Find where the given text appears and provide that cell's center as (X, Y) coordinate. 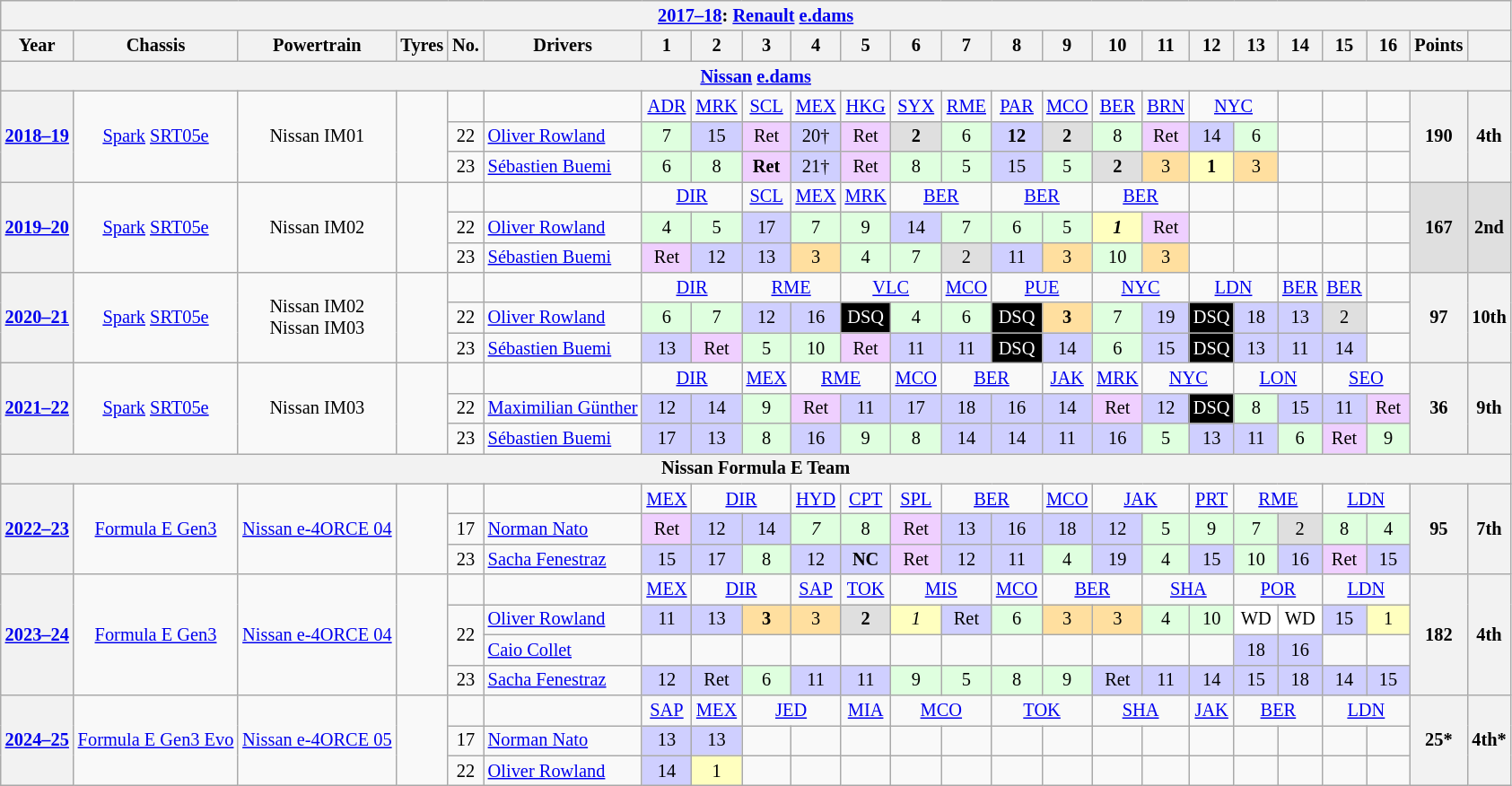
97 (1438, 318)
Nissan Formula E Team (756, 468)
2020–21 (38, 318)
PUE (1042, 287)
21† (817, 167)
2023–24 (38, 635)
Nissan e.dams (756, 76)
POR (1278, 589)
4th* (1489, 739)
20† (817, 136)
36 (1438, 407)
Powertrain (317, 46)
PAR (1017, 106)
BRN (1166, 106)
2022–23 (38, 529)
CPT (866, 499)
HYD (817, 499)
25* (1438, 739)
HKG (866, 106)
LON (1278, 378)
9th (1489, 407)
NC (866, 559)
Year (38, 46)
2019–20 (38, 226)
Points (1438, 46)
Maximilian Günther (564, 408)
167 (1438, 226)
2018–19 (38, 136)
7th (1489, 529)
10th (1489, 318)
2017–18: Renault e.dams (756, 15)
182 (1438, 635)
JED (791, 710)
Formula E Gen3 Evo (156, 739)
MIS (941, 589)
Nissan IM01 (317, 136)
VLC (891, 287)
190 (1438, 136)
Nissan IM02 (317, 226)
SEO (1366, 378)
Caio Collet (564, 650)
SYX (916, 106)
Nissan IM03 (317, 407)
SPL (916, 499)
2024–25 (38, 739)
95 (1438, 529)
Tyres (422, 46)
Drivers (564, 46)
Nissan IM02Nissan IM03 (317, 318)
Chassis (156, 46)
ADR (666, 106)
Nissan e-4ORCE 05 (317, 739)
PRT (1211, 499)
No. (466, 46)
2021–22 (38, 407)
2nd (1489, 226)
MIA (866, 710)
